Detect which cell encompasses the target text, then output its [x, y] center coordinate. 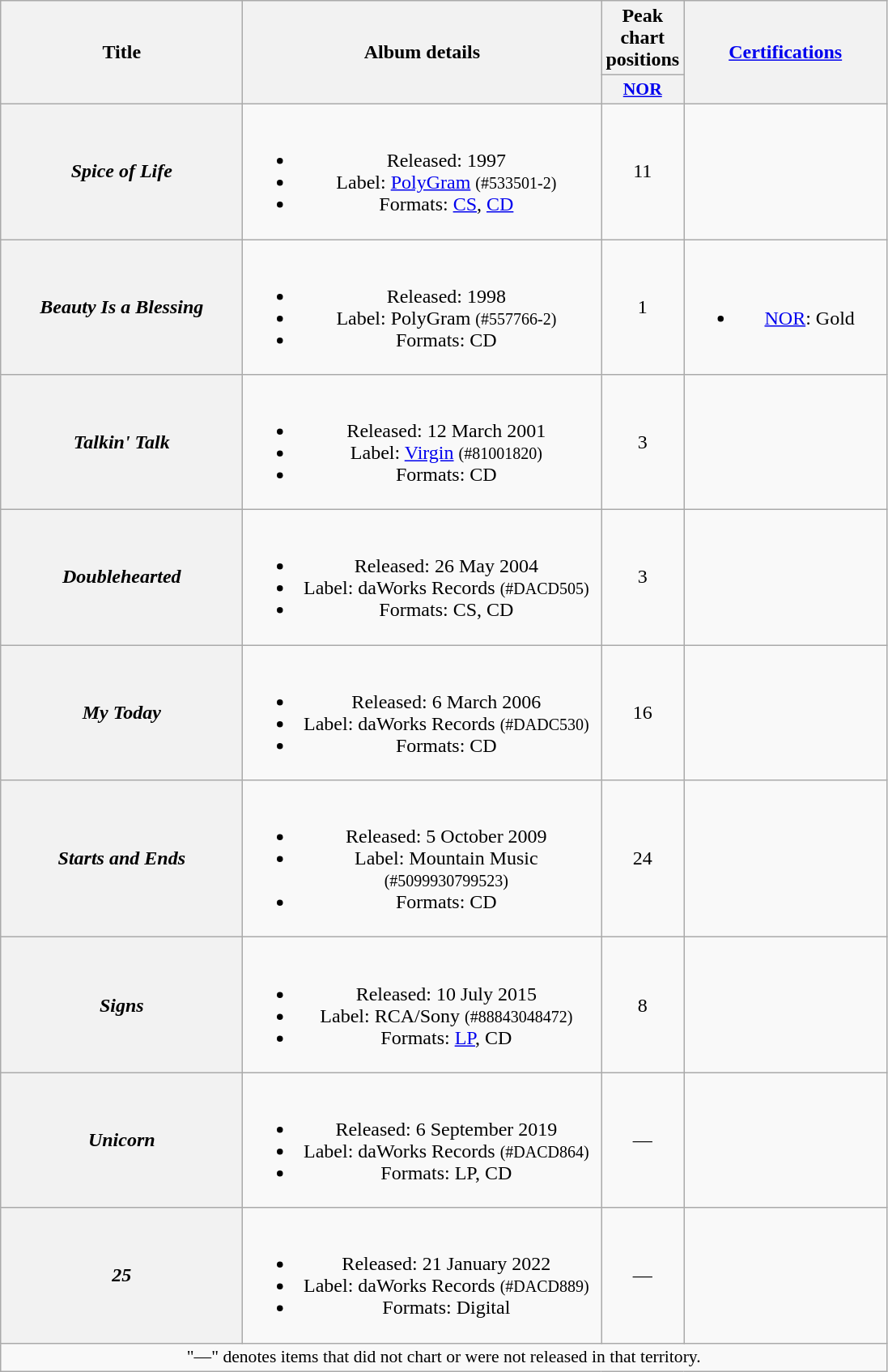
8 [643, 1005]
16 [643, 712]
Spice of Life [121, 172]
Doublehearted [121, 578]
Title [121, 53]
Released: 1998Label: PolyGram (#557766-2)Formats: CD [423, 308]
"—" denotes items that did not chart or were not released in that territory. [444, 1357]
Starts and Ends [121, 859]
Signs [121, 1005]
Released: 26 May 2004Label: daWorks Records (#DACD505)Formats: CS, CD [423, 578]
Beauty Is a Blessing [121, 308]
Released: 12 March 2001Label: Virgin (#81001820)Formats: CD [423, 442]
Certifications [785, 53]
Album details [423, 53]
Released: 5 October 2009Label: Mountain Music (#5099930799523)Formats: CD [423, 859]
Peak chart positions [643, 38]
Released: 21 January 2022Label: daWorks Records (#DACD889)Formats: Digital [423, 1276]
My Today [121, 712]
1 [643, 308]
Released: 6 March 2006Label: daWorks Records (#DADC530)Formats: CD [423, 712]
11 [643, 172]
NOR [643, 90]
NOR: Gold [785, 308]
Released: 6 September 2019Label: daWorks Records (#DACD864)Formats: LP, CD [423, 1140]
Released: 1997Label: PolyGram (#533501-2)Formats: CS, CD [423, 172]
25 [121, 1276]
Talkin' Talk [121, 442]
Released: 10 July 2015Label: RCA/Sony (#88843048472)Formats: LP, CD [423, 1005]
Unicorn [121, 1140]
24 [643, 859]
